Extract the (x, y) coordinate from the center of the cell holding the provided text.  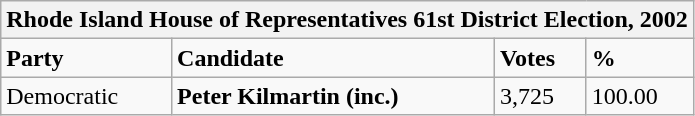
3,725 (540, 96)
Peter Kilmartin (inc.) (334, 96)
Rhode Island House of Representatives 61st District Election, 2002 (348, 20)
% (640, 58)
Candidate (334, 58)
Votes (540, 58)
100.00 (640, 96)
Party (86, 58)
Democratic (86, 96)
